Identify which cell holds the provided text, then report its [x, y] central coordinate. 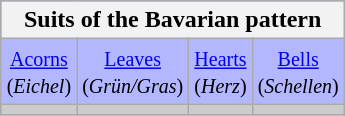
Acorns (Eichel) [38, 72]
Hearts(Herz) [220, 72]
Leaves(Grün/Gras) [133, 72]
Bells(Schellen) [298, 72]
Suits of the Bavarian pattern [172, 20]
